Locate the cell with the specified text and output its [x, y] center coordinate. 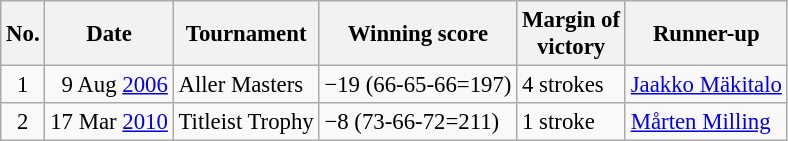
2 [23, 122]
Titleist Trophy [246, 122]
Tournament [246, 34]
Winning score [418, 34]
4 strokes [572, 85]
No. [23, 34]
Date [109, 34]
Runner-up [706, 34]
Mårten Milling [706, 122]
1 stroke [572, 122]
−8 (73-66-72=211) [418, 122]
Jaakko Mäkitalo [706, 85]
17 Mar 2010 [109, 122]
−19 (66-65-66=197) [418, 85]
Aller Masters [246, 85]
Margin ofvictory [572, 34]
1 [23, 85]
9 Aug 2006 [109, 85]
